Identify which cell holds the provided text, then report its (X, Y) central coordinate. 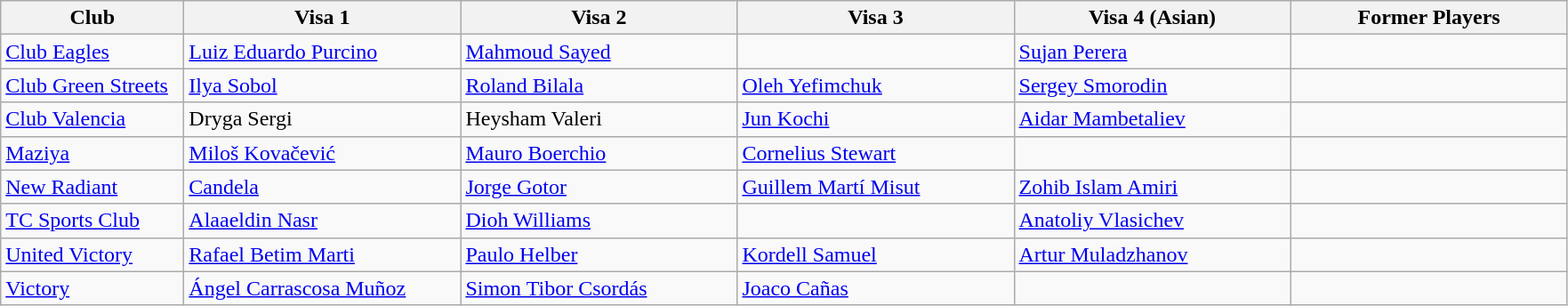
Ángel Carrascosa Muñoz (322, 288)
Club Eagles (92, 52)
Simon Tibor Csordás (599, 288)
Club Valencia (92, 119)
United Victory (92, 254)
Zohib Islam Amiri (1153, 187)
Aidar Mambetaliev (1153, 119)
Club Green Streets (92, 85)
TC Sports Club (92, 221)
Mauro Boerchio (599, 153)
Rafael Betim Marti (322, 254)
Cornelius Stewart (875, 153)
Heysham Valeri (599, 119)
Kordell Samuel (875, 254)
Jun Kochi (875, 119)
Guillem Martí Misut (875, 187)
Paulo Helber (599, 254)
Oleh Yefimchuk (875, 85)
Visa 4 (Asian) (1153, 18)
Artur Muladzhanov (1153, 254)
Alaaeldin Nasr (322, 221)
Maziya (92, 153)
Mahmoud Sayed (599, 52)
Dioh Williams (599, 221)
Jorge Gotor (599, 187)
Visa 1 (322, 18)
Dryga Sergi (322, 119)
New Radiant (92, 187)
Visa 2 (599, 18)
Luiz Eduardo Purcino (322, 52)
Sergey Smorodin (1153, 85)
Sujan Perera (1153, 52)
Candela (322, 187)
Anatoliy Vlasichev (1153, 221)
Ilya Sobol (322, 85)
Miloš Kovačević (322, 153)
Victory (92, 288)
Roland Bilala (599, 85)
Club (92, 18)
Visa 3 (875, 18)
Joaco Cañas (875, 288)
Former Players (1428, 18)
